Return the [X, Y] coordinate for the center point of the cell that contains the specified text.  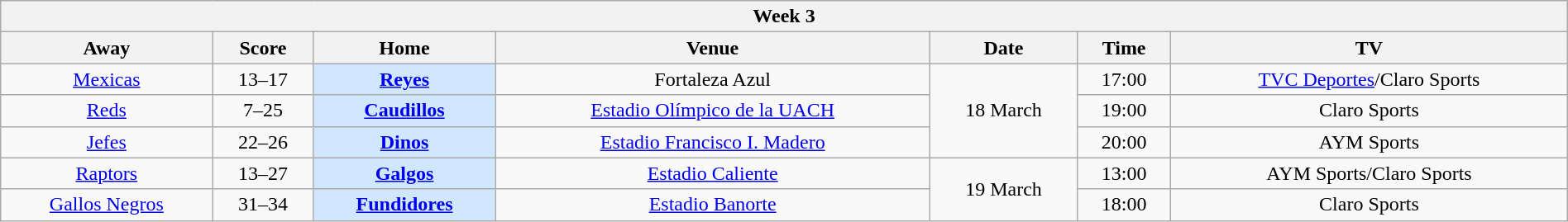
7–25 [263, 111]
17:00 [1125, 79]
31–34 [263, 205]
Reyes [404, 79]
TV [1370, 48]
Jefes [107, 142]
18 March [1003, 111]
Raptors [107, 173]
Date [1003, 48]
Mexicas [107, 79]
Home [404, 48]
TVC Deportes/Claro Sports [1370, 79]
Venue [713, 48]
Score [263, 48]
Week 3 [784, 17]
18:00 [1125, 205]
Estadio Olímpico de la UACH [713, 111]
19:00 [1125, 111]
13–27 [263, 173]
Away [107, 48]
13:00 [1125, 173]
Fundidores [404, 205]
Galgos [404, 173]
Reds [107, 111]
Estadio Francisco I. Madero [713, 142]
13–17 [263, 79]
19 March [1003, 189]
AYM Sports/Claro Sports [1370, 173]
22–26 [263, 142]
Gallos Negros [107, 205]
Caudillos [404, 111]
Estadio Banorte [713, 205]
Estadio Caliente [713, 173]
20:00 [1125, 142]
AYM Sports [1370, 142]
Dinos [404, 142]
Fortaleza Azul [713, 79]
Time [1125, 48]
